For the text-containing cell, return its midpoint in [x, y] coordinate format. 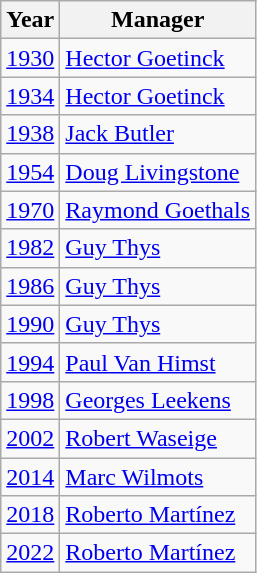
1994 [30, 362]
2014 [30, 477]
Paul Van Himst [158, 362]
1930 [30, 58]
Doug Livingstone [158, 172]
1986 [30, 286]
Marc Wilmots [158, 477]
1982 [30, 248]
Year [30, 20]
Manager [158, 20]
2018 [30, 515]
1990 [30, 324]
Jack Butler [158, 134]
Georges Leekens [158, 400]
2002 [30, 438]
1938 [30, 134]
1934 [30, 96]
1954 [30, 172]
Raymond Goethals [158, 210]
1998 [30, 400]
Robert Waseige [158, 438]
2022 [30, 553]
1970 [30, 210]
